Detect which cell encompasses the target text, then output its (x, y) center coordinate. 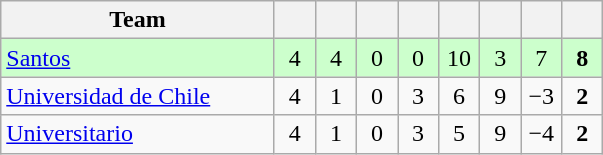
6 (460, 96)
10 (460, 58)
−3 (542, 96)
Team (138, 20)
Universitario (138, 134)
Universidad de Chile (138, 96)
−4 (542, 134)
5 (460, 134)
8 (582, 58)
Santos (138, 58)
7 (542, 58)
